Pinpoint the cell where the given text exists, returning its [X, Y] midpoint coordinate. 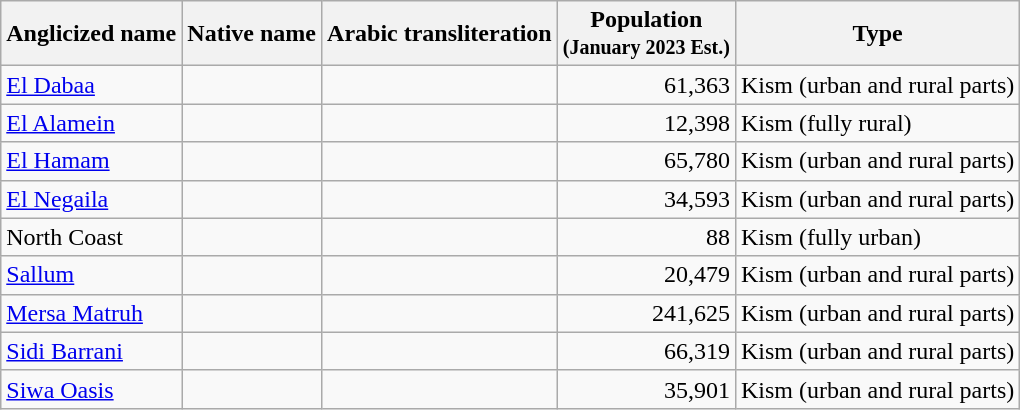
12,398 [646, 123]
Kism (fully urban) [877, 237]
Anglicized name [92, 34]
35,901 [646, 389]
Native name [252, 34]
El Alamein [92, 123]
241,625 [646, 313]
20,479 [646, 275]
66,319 [646, 351]
Sidi Barrani [92, 351]
El Hamam [92, 161]
Mersa Matruh [92, 313]
Siwa Oasis [92, 389]
61,363 [646, 85]
34,593 [646, 199]
North Coast [92, 237]
El Dabaa [92, 85]
El Negaila [92, 199]
Population(January 2023 Est.) [646, 34]
65,780 [646, 161]
Kism (fully rural) [877, 123]
Sallum [92, 275]
88 [646, 237]
Type [877, 34]
Arabic transliteration [440, 34]
